Locate the cell with the specified text and output its (X, Y) center coordinate. 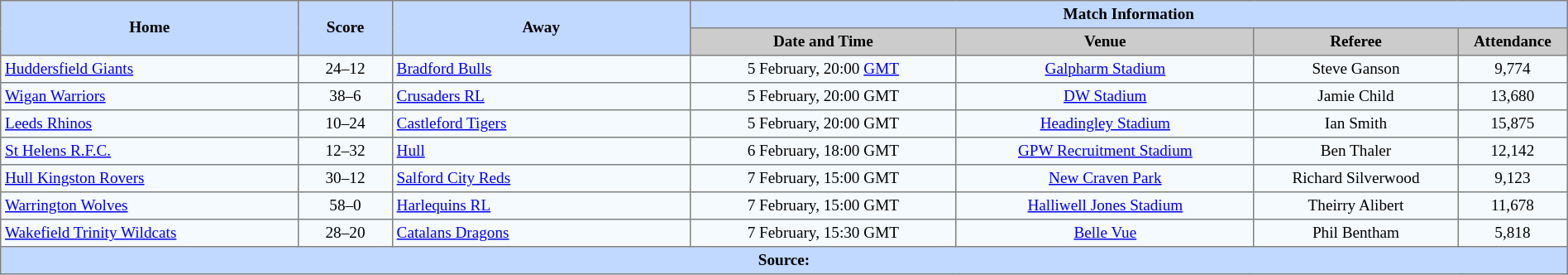
12–32 (346, 151)
13,680 (1513, 96)
Wigan Warriors (150, 96)
11,678 (1513, 205)
28–20 (346, 234)
Venue (1105, 41)
5,818 (1513, 234)
Phil Bentham (1355, 234)
38–6 (346, 96)
9,774 (1513, 70)
Bradford Bulls (541, 70)
Crusaders RL (541, 96)
15,875 (1513, 124)
Home (150, 28)
Score (346, 28)
Huddersfield Giants (150, 70)
Galpharm Stadium (1105, 70)
Hull Kingston Rovers (150, 179)
Belle Vue (1105, 234)
7 February, 15:30 GMT (823, 234)
6 February, 18:00 GMT (823, 151)
30–12 (346, 179)
St Helens R.F.C. (150, 151)
Ian Smith (1355, 124)
New Craven Park (1105, 179)
24–12 (346, 70)
Match Information (1128, 15)
12,142 (1513, 151)
Salford City Reds (541, 179)
Warrington Wolves (150, 205)
Attendance (1513, 41)
58–0 (346, 205)
GPW Recruitment Stadium (1105, 151)
Away (541, 28)
Date and Time (823, 41)
Referee (1355, 41)
10–24 (346, 124)
Catalans Dragons (541, 234)
9,123 (1513, 179)
Harlequins RL (541, 205)
Wakefield Trinity Wildcats (150, 234)
Ben Thaler (1355, 151)
Hull (541, 151)
Richard Silverwood (1355, 179)
DW Stadium (1105, 96)
Leeds Rhinos (150, 124)
Steve Ganson (1355, 70)
Source: (784, 260)
Jamie Child (1355, 96)
Headingley Stadium (1105, 124)
Theirry Alibert (1355, 205)
Halliwell Jones Stadium (1105, 205)
Castleford Tigers (541, 124)
